Identify which cell holds the provided text, then report its [x, y] central coordinate. 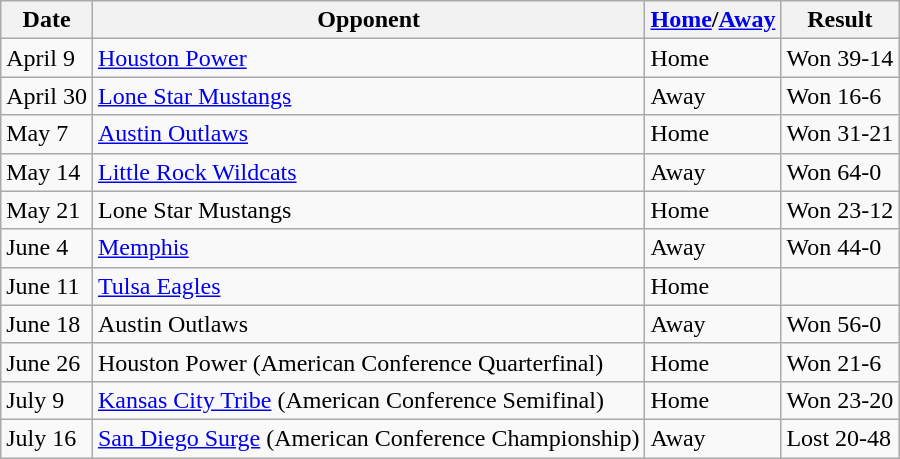
Result [840, 20]
Date [47, 20]
Houston Power (American Conference Quarterfinal) [368, 362]
Won 44-0 [840, 248]
June 18 [47, 324]
July 16 [47, 438]
Won 23-12 [840, 210]
Won 23-20 [840, 400]
Won 16-6 [840, 96]
June 4 [47, 248]
April 30 [47, 96]
Won 64-0 [840, 172]
May 21 [47, 210]
April 9 [47, 58]
Won 21-6 [840, 362]
June 26 [47, 362]
Won 56-0 [840, 324]
Opponent [368, 20]
Little Rock Wildcats [368, 172]
Home/Away [713, 20]
June 11 [47, 286]
Lost 20-48 [840, 438]
May 7 [47, 134]
Tulsa Eagles [368, 286]
July 9 [47, 400]
Won 39-14 [840, 58]
Memphis [368, 248]
Won 31-21 [840, 134]
San Diego Surge (American Conference Championship) [368, 438]
Kansas City Tribe (American Conference Semifinal) [368, 400]
Houston Power [368, 58]
May 14 [47, 172]
